Capture the cell that displays the provided text and extract its (x, y) central coordinate. 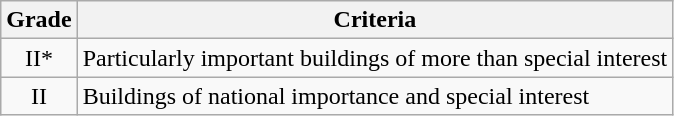
Grade (39, 20)
II* (39, 58)
II (39, 96)
Particularly important buildings of more than special interest (375, 58)
Buildings of national importance and special interest (375, 96)
Criteria (375, 20)
